From the cell containing the given text, extract its center point as [x, y] coordinate. 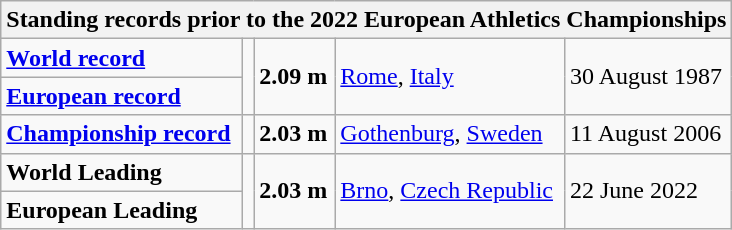
11 August 2006 [648, 134]
European Leading [122, 210]
2.09 m [294, 77]
Gothenburg, Sweden [450, 134]
Rome, Italy [450, 77]
22 June 2022 [648, 191]
Brno, Czech Republic [450, 191]
World record [122, 58]
European record [122, 96]
30 August 1987 [648, 77]
Standing records prior to the 2022 European Athletics Championships [366, 20]
Championship record [122, 134]
World Leading [122, 172]
